Find where the given text appears and provide that cell's center as [x, y] coordinate. 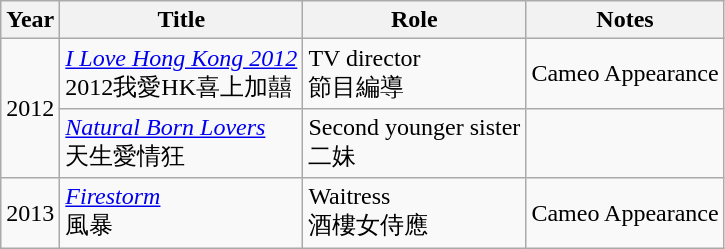
2012 [30, 108]
Title [182, 20]
Notes [625, 20]
Firestorm 風暴 [182, 213]
I Love Hong Kong 2012 2012我愛HK喜上加囍 [182, 74]
TV director 節目編導 [414, 74]
Second younger sister 二妹 [414, 143]
Role [414, 20]
Waitress 酒樓女侍應 [414, 213]
Natural Born Lovers 天生愛情狂 [182, 143]
2013 [30, 213]
Year [30, 20]
